For the text-containing cell, return its midpoint in [X, Y] coordinate format. 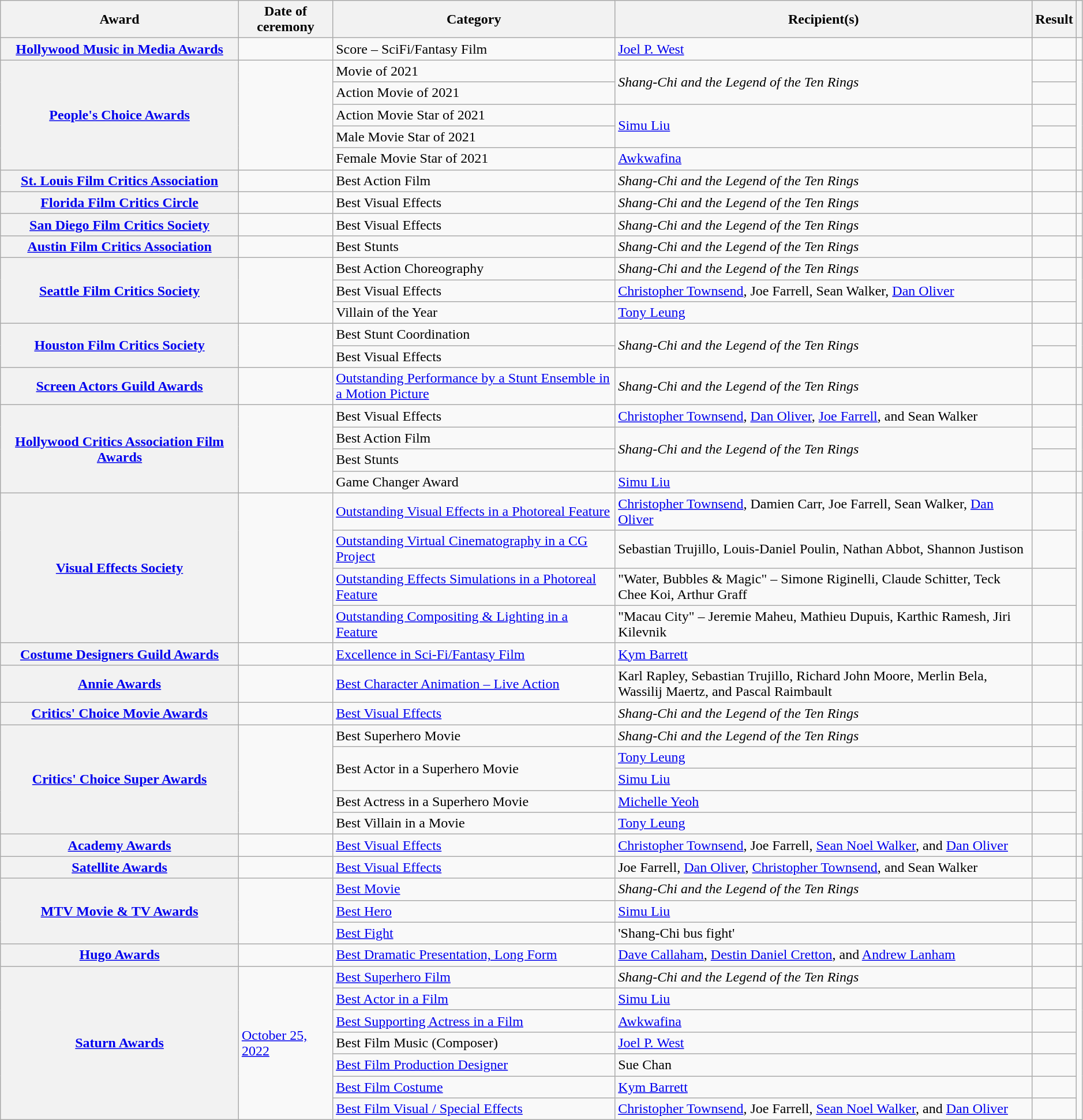
Best Superhero Movie [474, 736]
Excellence in Sci-Fi/Fantasy Film [474, 654]
Villain of the Year [474, 313]
Best Villain in a Movie [474, 823]
Best Action Choreography [474, 268]
Screen Actors Guild Awards [120, 387]
Best Character Animation – Live Action [474, 683]
Best Actor in a Film [474, 999]
Result [1054, 20]
Karl Rapley, Sebastian Trujillo, Richard John Moore, Merlin Bela, Wassilij Maertz, and Pascal Raimbault [824, 683]
Category [474, 20]
MTV Movie & TV Awards [120, 911]
October 25, 2022 [285, 1043]
Female Movie Star of 2021 [474, 159]
Sebastian Trujillo, Louis-Daniel Poulin, Nathan Abbot, Shannon Justison [824, 549]
Best Superhero Film [474, 977]
Austin Film Critics Association [120, 246]
Score – SciFi/Fantasy Film [474, 49]
"Macau City" – Jeremie Maheu, Mathieu Dupuis, Karthic Ramesh, Jiri Kilevnik [824, 624]
Christopher Townsend, Dan Oliver, Joe Farrell, and Sean Walker [824, 416]
Best Film Costume [474, 1087]
Saturn Awards [120, 1043]
Recipient(s) [824, 20]
Academy Awards [120, 845]
Houston Film Critics Society [120, 346]
Best Dramatic Presentation, Long Form [474, 955]
Best Film Production Designer [474, 1065]
Best Movie [474, 889]
Best Film Visual / Special Effects [474, 1109]
Outstanding Performance by a Stunt Ensemble in a Motion Picture [474, 387]
Satellite Awards [120, 867]
Best Actor in a Superhero Movie [474, 769]
Christopher Townsend, Joe Farrell, Sean Walker, Dan Oliver [824, 290]
Action Movie Star of 2021 [474, 115]
Best Supporting Actress in a Film [474, 1021]
San Diego Film Critics Society [120, 224]
Movie of 2021 [474, 71]
Outstanding Visual Effects in a Photoreal Feature [474, 511]
Date of ceremony [285, 20]
St. Louis Film Critics Association [120, 181]
Best Hero [474, 911]
Joe Farrell, Dan Oliver, Christopher Townsend, and Sean Walker [824, 867]
Hugo Awards [120, 955]
Costume Designers Guild Awards [120, 654]
Hollywood Critics Association Film Awards [120, 449]
Best Film Music (Composer) [474, 1043]
Christopher Townsend, Damien Carr, Joe Farrell, Sean Walker, Dan Oliver [824, 511]
Annie Awards [120, 683]
Michelle Yeoh [824, 801]
Visual Effects Society [120, 568]
Award [120, 20]
Dave Callaham, Destin Daniel Cretton, and Andrew Lanham [824, 955]
'Shang-Chi bus fight' [824, 933]
Critics' Choice Movie Awards [120, 713]
Best Actress in a Superhero Movie [474, 801]
Outstanding Effects Simulations in a Photoreal Feature [474, 586]
Best Fight [474, 933]
Action Movie of 2021 [474, 93]
Outstanding Compositing & Lighting in a Feature [474, 624]
Critics' Choice Super Awards [120, 780]
Best Stunt Coordination [474, 335]
Seattle Film Critics Society [120, 290]
Sue Chan [824, 1065]
Florida Film Critics Circle [120, 203]
Outstanding Virtual Cinematography in a CG Project [474, 549]
Hollywood Music in Media Awards [120, 49]
Male Movie Star of 2021 [474, 137]
Game Changer Award [474, 482]
"Water, Bubbles & Magic" – Simone Riginelli, Claude Schitter, Teck Chee Koi, Arthur Graff [824, 586]
People's Choice Awards [120, 115]
